Provide the (x, y) coordinate of the cell's center where the given text is located.  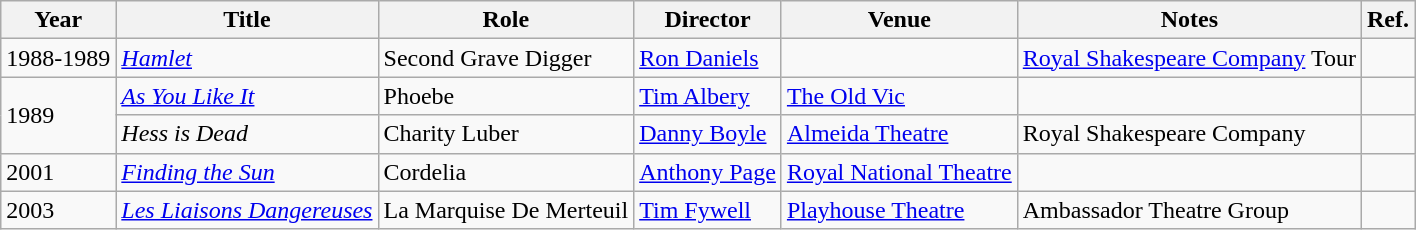
Playhouse Theatre (899, 210)
Tim Albery (708, 96)
Charity Luber (506, 134)
Finding the Sun (247, 172)
Director (708, 20)
Royal National Theatre (899, 172)
Venue (899, 20)
Hamlet (247, 58)
Hess is Dead (247, 134)
Year (58, 20)
As You Like It (247, 96)
The Old Vic (899, 96)
Ambassador Theatre Group (1189, 210)
Almeida Theatre (899, 134)
Tim Fywell (708, 210)
Ron Daniels (708, 58)
La Marquise De Merteuil (506, 210)
Les Liaisons Dangereuses (247, 210)
Notes (1189, 20)
Role (506, 20)
Anthony Page (708, 172)
Danny Boyle (708, 134)
Title (247, 20)
Ref. (1388, 20)
1989 (58, 115)
2001 (58, 172)
Royal Shakespeare Company (1189, 134)
Cordelia (506, 172)
Phoebe (506, 96)
Second Grave Digger (506, 58)
2003 (58, 210)
1988-1989 (58, 58)
Royal Shakespeare Company Tour (1189, 58)
